For the text-containing cell, return its midpoint in [X, Y] coordinate format. 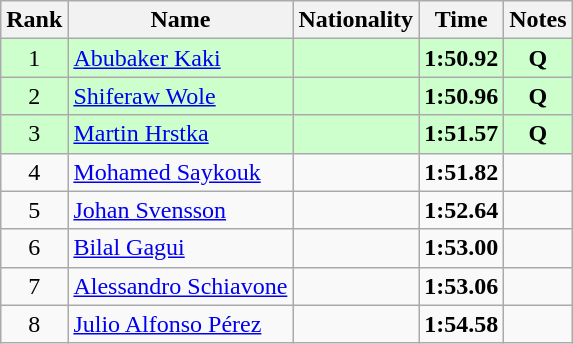
Mohamed Saykouk [180, 172]
1:50.92 [462, 58]
1:52.64 [462, 210]
Name [180, 20]
Nationality [356, 20]
3 [34, 134]
Rank [34, 20]
Abubaker Kaki [180, 58]
Julio Alfonso Pérez [180, 324]
Alessandro Schiavone [180, 286]
Time [462, 20]
5 [34, 210]
Martin Hrstka [180, 134]
4 [34, 172]
1:50.96 [462, 96]
1 [34, 58]
1:54.58 [462, 324]
8 [34, 324]
Notes [538, 20]
1:51.57 [462, 134]
1:53.00 [462, 248]
Shiferaw Wole [180, 96]
1:51.82 [462, 172]
2 [34, 96]
1:53.06 [462, 286]
6 [34, 248]
Johan Svensson [180, 210]
Bilal Gagui [180, 248]
7 [34, 286]
